Detect which cell encompasses the target text, then output its [X, Y] center coordinate. 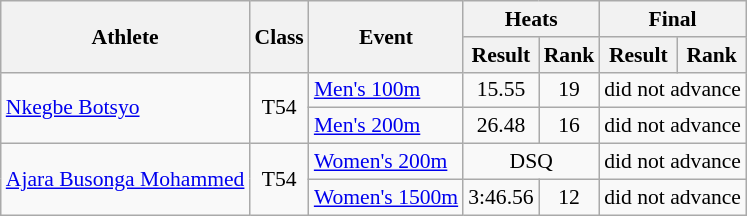
15.55 [500, 90]
Women's 1500m [386, 197]
19 [570, 90]
Women's 200m [386, 162]
DSQ [531, 162]
Event [386, 36]
12 [570, 197]
Men's 100m [386, 90]
Nkegbe Botsyo [126, 108]
Final [672, 19]
Ajara Busonga Mohammed [126, 180]
Heats [531, 19]
Men's 200m [386, 126]
16 [570, 126]
Athlete [126, 36]
3:46.56 [500, 197]
Class [278, 36]
26.48 [500, 126]
